Identify which cell holds the provided text, then report its (x, y) central coordinate. 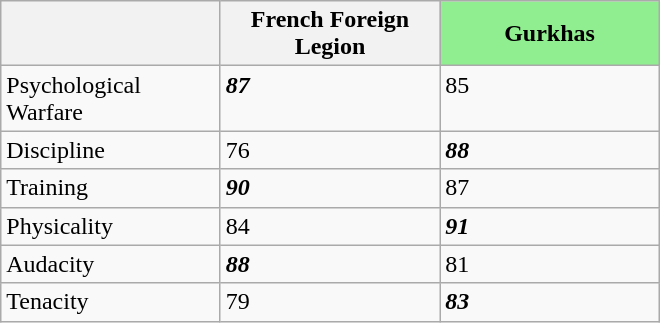
83 (550, 302)
Discipline (110, 150)
Audacity (110, 264)
84 (330, 226)
76 (330, 150)
Physicality (110, 226)
79 (330, 302)
81 (550, 264)
Training (110, 188)
Psychological Warfare (110, 98)
Tenacity (110, 302)
85 (550, 98)
91 (550, 226)
French Foreign Legion (330, 34)
Gurkhas (550, 34)
90 (330, 188)
